Pinpoint the cell where the given text exists, returning its (x, y) midpoint coordinate. 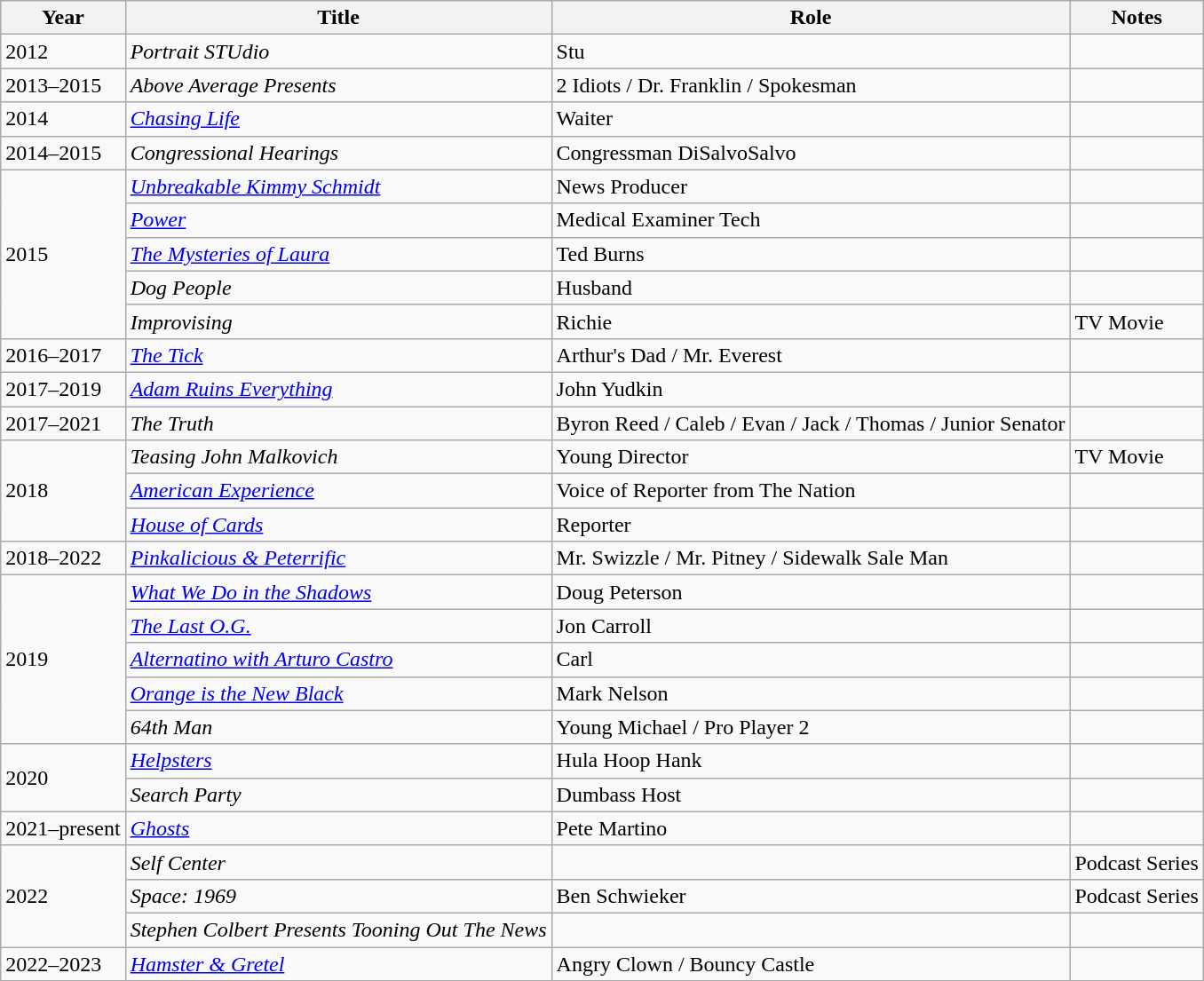
Richie (811, 321)
Improvising (338, 321)
Congressional Hearings (338, 153)
Chasing Life (338, 119)
John Yudkin (811, 389)
Power (338, 220)
News Producer (811, 186)
2 Idiots / Dr. Franklin / Spokesman (811, 85)
2014–2015 (63, 153)
2013–2015 (63, 85)
Young Michael / Pro Player 2 (811, 727)
Mr. Swizzle / Mr. Pitney / Sidewalk Sale Man (811, 558)
Waiter (811, 119)
Hamster & Gretel (338, 963)
Role (811, 18)
Ghosts (338, 828)
2014 (63, 119)
Mark Nelson (811, 693)
2017–2021 (63, 423)
2019 (63, 660)
Self Center (338, 862)
Angry Clown / Bouncy Castle (811, 963)
Unbreakable Kimmy Schmidt (338, 186)
What We Do in the Shadows (338, 592)
Year (63, 18)
Congressman DiSalvoSalvo (811, 153)
Ted Burns (811, 254)
House of Cards (338, 525)
The Mysteries of Laura (338, 254)
Voice of Reporter from The Nation (811, 491)
Search Party (338, 795)
Stu (811, 51)
2022–2023 (63, 963)
Notes (1137, 18)
2015 (63, 254)
2022 (63, 896)
Teasing John Malkovich (338, 457)
Orange is the New Black (338, 693)
2012 (63, 51)
Doug Peterson (811, 592)
2018 (63, 491)
Dumbass Host (811, 795)
2018–2022 (63, 558)
Young Director (811, 457)
2016–2017 (63, 355)
Hula Hoop Hank (811, 761)
Pinkalicious & Peterrific (338, 558)
Medical Examiner Tech (811, 220)
The Truth (338, 423)
Above Average Presents (338, 85)
2021–present (63, 828)
2017–2019 (63, 389)
Title (338, 18)
Arthur's Dad / Mr. Everest (811, 355)
Carl (811, 660)
Dog People (338, 288)
2020 (63, 778)
American Experience (338, 491)
Ben Schwieker (811, 896)
Reporter (811, 525)
The Last O.G. (338, 626)
Portrait STUdio (338, 51)
Helpsters (338, 761)
Alternatino with Arturo Castro (338, 660)
The Tick (338, 355)
Byron Reed / Caleb / Evan / Jack / Thomas / Junior Senator (811, 423)
Husband (811, 288)
Adam Ruins Everything (338, 389)
Space: 1969 (338, 896)
Pete Martino (811, 828)
64th Man (338, 727)
Stephen Colbert Presents Tooning Out The News (338, 930)
Jon Carroll (811, 626)
